Output the [X, Y] coordinate of the center of the cell containing the given text.  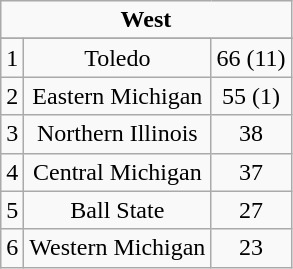
West [146, 20]
37 [251, 172]
6 [12, 248]
38 [251, 134]
Central Michigan [118, 172]
Toledo [118, 58]
3 [12, 134]
Eastern Michigan [118, 96]
4 [12, 172]
2 [12, 96]
1 [12, 58]
27 [251, 210]
55 (1) [251, 96]
Western Michigan [118, 248]
Ball State [118, 210]
66 (11) [251, 58]
Northern Illinois [118, 134]
23 [251, 248]
5 [12, 210]
